Detect which cell encompasses the target text, then output its (X, Y) center coordinate. 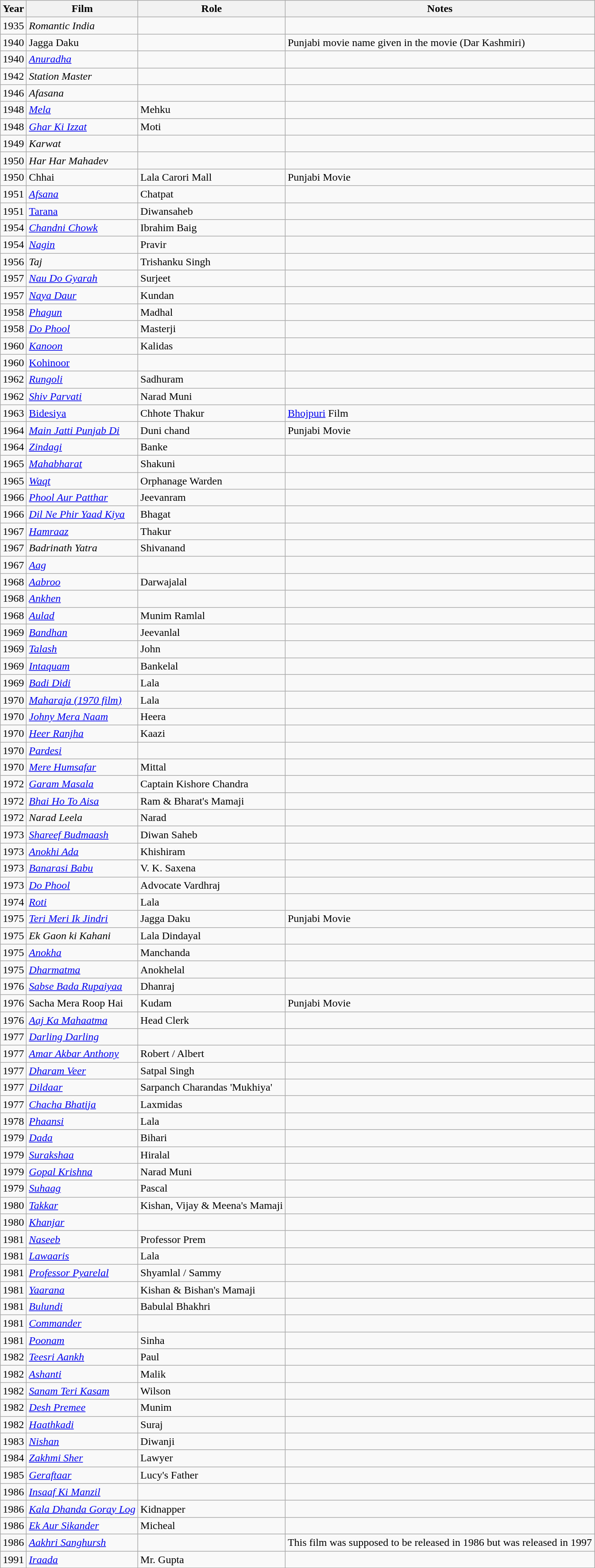
Badi Didi (82, 683)
Mittal (212, 767)
Heera (212, 716)
Mahabharat (82, 464)
Manchanda (212, 952)
Desh Premee (82, 1408)
Naya Daur (82, 295)
Pravir (212, 245)
1978 (13, 1121)
Aulad (82, 616)
Teesri Aankh (82, 1357)
Year (13, 9)
Dharmatma (82, 969)
Yaarana (82, 1290)
Diwan Saheb (212, 835)
Afasana (82, 93)
Masterji (212, 329)
Mela (82, 110)
Kohinoor (82, 363)
1984 (13, 1458)
Notes (440, 9)
Laxmidas (212, 1104)
Bihari (212, 1138)
Sarpanch Charandas 'Mukhiya' (212, 1088)
Dharam Veer (82, 1071)
Hamraaz (82, 531)
Romantic India (82, 26)
Phool Aur Patthar (82, 498)
Shivanand (212, 548)
Professor Pyarelal (82, 1273)
Bhai Ho To Aisa (82, 801)
Narad (212, 818)
Kundan (212, 295)
Tarana (82, 211)
Insaaf Ki Manzil (82, 1492)
Thakur (212, 531)
Bulundi (82, 1307)
Ram & Bharat's Mamaji (212, 801)
Duni chand (212, 430)
Nishan (82, 1441)
Sadhuram (212, 379)
Ibrahim Baig (212, 228)
Surjeet (212, 279)
Munim (212, 1408)
This film was supposed to be released in 1986 but was released in 1997 (440, 1542)
Anuradha (82, 59)
Mehku (212, 110)
Zakhmi Sher (82, 1458)
Dildaar (82, 1088)
Roti (82, 902)
Kanoon (82, 346)
Moti (212, 127)
Bhagat (212, 515)
Sabse Bada Rupaiyaa (82, 986)
Phagun (82, 312)
Bandhan (82, 632)
Waqt (82, 480)
Malik (212, 1374)
Ghar Ki Izzat (82, 127)
Garam Masala (82, 784)
Babulal Bhakhri (212, 1307)
Role (212, 9)
Aaj Ka Mahaatma (82, 1020)
Pascal (212, 1189)
Ek Gaon ki Kahani (82, 936)
Narad Leela (82, 818)
Suhaag (82, 1189)
Anokhi Ada (82, 852)
Sinha (212, 1340)
Commander (82, 1324)
Head Clerk (212, 1020)
Ankhen (82, 599)
Kishan, Vijay & Meena's Mamaji (212, 1205)
Kudam (212, 1003)
Hiralal (212, 1155)
Orphanage Warden (212, 480)
Naseeb (82, 1239)
Chhai (82, 177)
Surakshaa (82, 1155)
Chandni Chowk (82, 228)
Jeevanlal (212, 632)
Teri Meri Ik Jindri (82, 919)
1974 (13, 902)
Film (82, 9)
Dhanraj (212, 986)
Jeevanram (212, 498)
Lawyer (212, 1458)
Banke (212, 447)
Sacha Mera Roop Hai (82, 1003)
Ek Aur Sikander (82, 1525)
Aakhri Sanghursh (82, 1542)
Bhojpuri Film (440, 413)
Munim Ramlal (212, 616)
Advocate Vardhraj (212, 885)
Suraj (212, 1425)
Chatpat (212, 194)
John (212, 649)
Nagin (82, 245)
1946 (13, 93)
Afsana (82, 194)
Johny Mera Naam (82, 716)
1991 (13, 1559)
Main Jatti Punjab Di (82, 430)
Rungoli (82, 379)
Satpal Singh (212, 1071)
Wilson (212, 1391)
Diwanji (212, 1441)
Darling Darling (82, 1037)
Anokhelal (212, 969)
Zindagi (82, 447)
Sanam Teri Kasam (82, 1391)
Poonam (82, 1340)
Kaazi (212, 733)
Khanjar (82, 1222)
Badrinath Yatra (82, 548)
Mr. Gupta (212, 1559)
Micheal (212, 1525)
Kishan & Bishan's Mamaji (212, 1290)
Lala Dindayal (212, 936)
Heer Ranjha (82, 733)
Madhal (212, 312)
Iraada (82, 1559)
Taj (82, 262)
Shakuni (212, 464)
Lucy's Father (212, 1475)
Chacha Bhatija (82, 1104)
1963 (13, 413)
Dada (82, 1138)
Mere Humsafar (82, 767)
Diwansaheb (212, 211)
Punjabi movie name given in the movie (Dar Kashmiri) (440, 43)
Professor Prem (212, 1239)
Shareef Budmaash (82, 835)
Bidesiya (82, 413)
Aag (82, 565)
Gopal Krishna (82, 1172)
Khishiram (212, 852)
Pardesi (82, 751)
Bankelal (212, 666)
Maharaja (1970 film) (82, 700)
Station Master (82, 76)
Phaansi (82, 1121)
Banarasi Babu (82, 868)
Intaquam (82, 666)
V. K. Saxena (212, 868)
Dil Ne Phir Yaad Kiya (82, 515)
Anokha (82, 952)
Darwajalal (212, 582)
Kalidas (212, 346)
Ashanti (82, 1374)
Har Har Mahadev (82, 160)
1985 (13, 1475)
Talash (82, 649)
Captain Kishore Chandra (212, 784)
1983 (13, 1441)
Shyamlal / Sammy (212, 1273)
Lala Carori Mall (212, 177)
1949 (13, 143)
Nau Do Gyarah (82, 279)
Haathkadi (82, 1425)
Chhote Thakur (212, 413)
Paul (212, 1357)
Lawaaris (82, 1256)
Geraftaar (82, 1475)
Robert / Albert (212, 1054)
Aabroo (82, 582)
Shiv Parvati (82, 396)
Takkar (82, 1205)
1956 (13, 262)
Trishanku Singh (212, 262)
Kala Dhanda Goray Log (82, 1509)
Kidnapper (212, 1509)
Karwat (82, 143)
1942 (13, 76)
1935 (13, 26)
Amar Akbar Anthony (82, 1054)
